For the text-containing cell, return its midpoint in [X, Y] coordinate format. 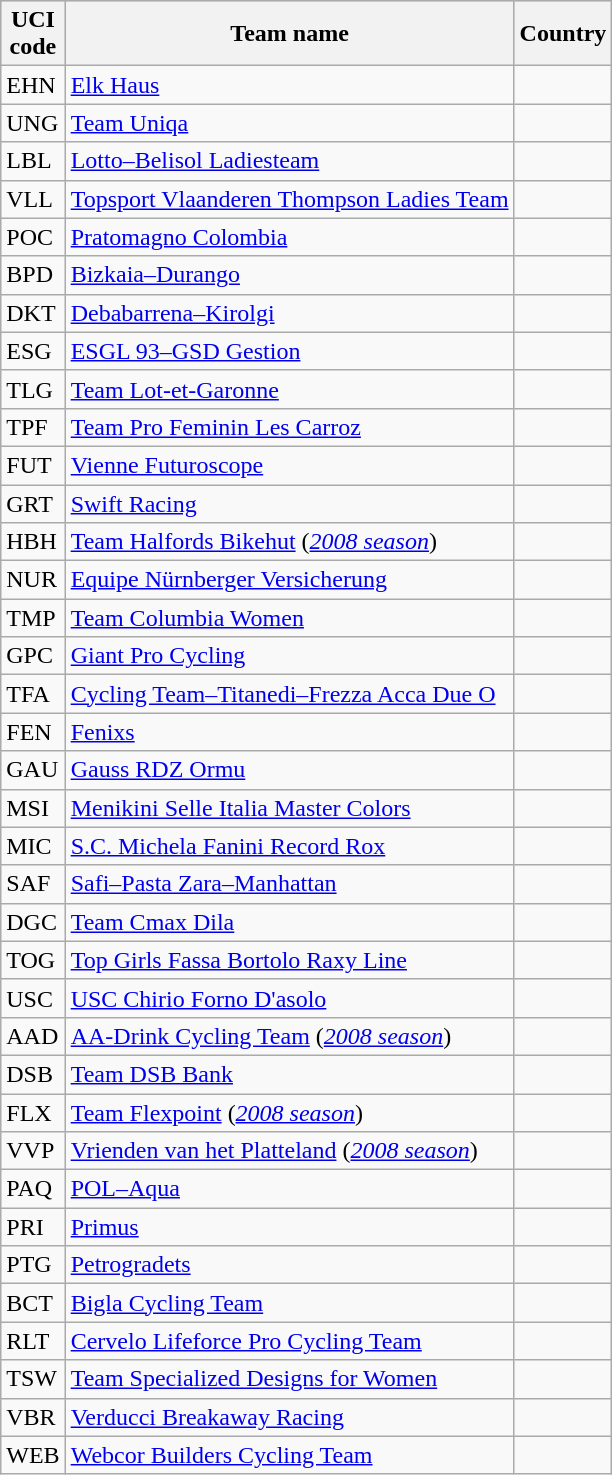
Vrienden van het Platteland (2008 season) [290, 1151]
USC [33, 998]
LBL [33, 161]
USC Chirio Forno D'asolo [290, 998]
PTG [33, 1265]
S.C. Michela Fanini Record Rox [290, 846]
GRT [33, 503]
ESGL 93–GSD Gestion [290, 351]
PRI [33, 1227]
Bizkaia–Durango [290, 275]
NUR [33, 580]
Cycling Team–Titanedi–Frezza Acca Due O [290, 694]
GAU [33, 770]
TSW [33, 1379]
Team Lot-et-Garonne [290, 389]
Pratomagno Colombia [290, 237]
HBH [33, 542]
Team Flexpoint (2008 season) [290, 1113]
POC [33, 237]
AA-Drink Cycling Team (2008 season) [290, 1036]
UCIcode [33, 34]
Country [563, 34]
BPD [33, 275]
DKT [33, 313]
FEN [33, 732]
SAF [33, 884]
Vienne Futuroscope [290, 465]
MIC [33, 846]
Team Cmax Dila [290, 922]
Swift Racing [290, 503]
Gauss RDZ Ormu [290, 770]
Team Pro Feminin Les Carroz [290, 427]
Team DSB Bank [290, 1074]
FLX [33, 1113]
RLT [33, 1341]
Team Halfords Bikehut (2008 season) [290, 542]
Top Girls Fassa Bortolo Raxy Line [290, 960]
DSB [33, 1074]
Verducci Breakaway Racing [290, 1417]
VLL [33, 199]
TPF [33, 427]
AAD [33, 1036]
TMP [33, 618]
DGC [33, 922]
PAQ [33, 1189]
Topsport Vlaanderen Thompson Ladies Team [290, 199]
Bigla Cycling Team [290, 1303]
Team Specialized Designs for Women [290, 1379]
Team Uniqa [290, 123]
TFA [33, 694]
Lotto–Belisol Ladiesteam [290, 161]
GPC [33, 656]
POL–Aqua [290, 1189]
Elk Haus [290, 85]
Webcor Builders Cycling Team [290, 1455]
Debabarrena–Kirolgi [290, 313]
TLG [33, 389]
WEB [33, 1455]
Safi–Pasta Zara–Manhattan [290, 884]
EHN [33, 85]
Menikini Selle Italia Master Colors [290, 808]
Cervelo Lifeforce Pro Cycling Team [290, 1341]
UNG [33, 123]
Team name [290, 34]
Petrogradets [290, 1265]
Giant Pro Cycling [290, 656]
Equipe Nürnberger Versicherung [290, 580]
TOG [33, 960]
Fenixs [290, 732]
VVP [33, 1151]
MSI [33, 808]
BCT [33, 1303]
Team Columbia Women [290, 618]
Primus [290, 1227]
VBR [33, 1417]
ESG [33, 351]
FUT [33, 465]
